From the cell containing the given text, extract its center point as (X, Y) coordinate. 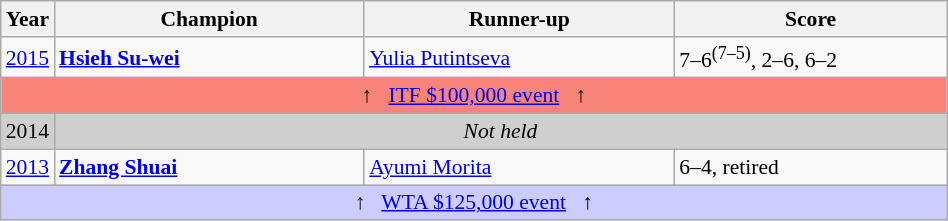
6–4, retired (810, 167)
Ayumi Morita (519, 167)
↑ WTA $125,000 event ↑ (474, 203)
↑ ITF $100,000 event ↑ (474, 96)
Score (810, 19)
Hsieh Su-wei (209, 58)
2015 (28, 58)
2013 (28, 167)
Year (28, 19)
7–6(7–5), 2–6, 6–2 (810, 58)
Not held (500, 132)
Champion (209, 19)
2014 (28, 132)
Yulia Putintseva (519, 58)
Zhang Shuai (209, 167)
Runner-up (519, 19)
